For the text-containing cell, return its midpoint in (X, Y) coordinate format. 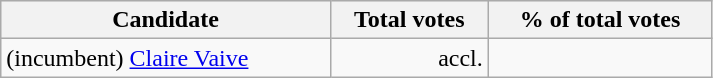
Candidate (166, 20)
% of total votes (600, 20)
(incumbent) Claire Vaive (166, 58)
Total votes (409, 20)
accl. (409, 58)
